Identify which cell holds the provided text, then report its (X, Y) central coordinate. 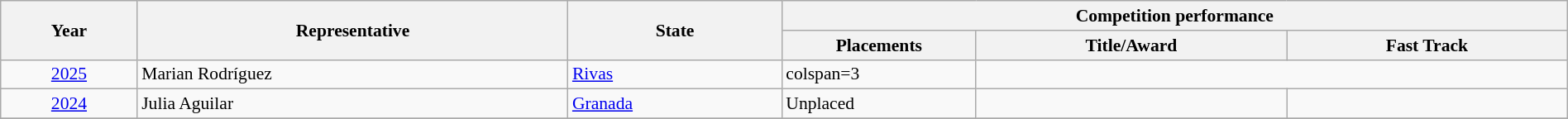
colspan=3 (878, 74)
Competition performance (1174, 16)
Fast Track (1427, 45)
Granada (675, 104)
State (675, 30)
Title/Award (1131, 45)
Julia Aguilar (352, 104)
2025 (69, 74)
2024 (69, 104)
Rivas (675, 74)
Placements (878, 45)
Unplaced (878, 104)
Representative (352, 30)
Year (69, 30)
Marian Rodríguez (352, 74)
